Capture the cell that displays the provided text and extract its [x, y] central coordinate. 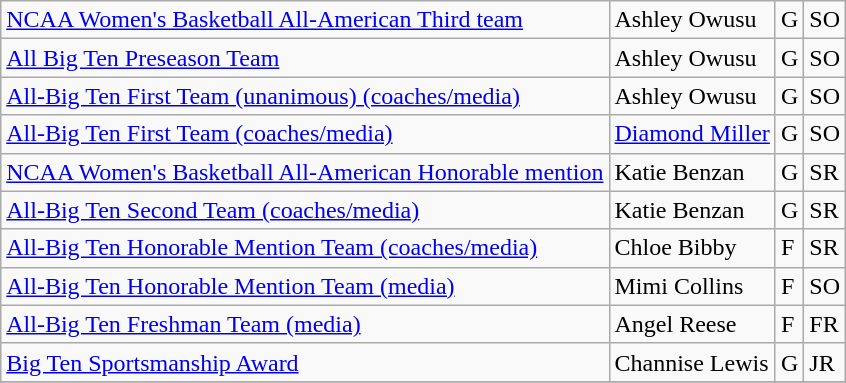
All-Big Ten Honorable Mention Team (media) [305, 286]
Big Ten Sportsmanship Award [305, 362]
NCAA Women's Basketball All-American Honorable mention [305, 172]
All-Big Ten Second Team (coaches/media) [305, 210]
Chloe Bibby [692, 248]
Diamond Miller [692, 134]
Mimi Collins [692, 286]
All-Big Ten Honorable Mention Team (coaches/media) [305, 248]
JR [825, 362]
Angel Reese [692, 324]
All-Big Ten First Team (coaches/media) [305, 134]
All-Big Ten Freshman Team (media) [305, 324]
NCAA Women's Basketball All-American Third team [305, 20]
All-Big Ten First Team (unanimous) (coaches/media) [305, 96]
FR [825, 324]
All Big Ten Preseason Team [305, 58]
Channise Lewis [692, 362]
